Determine the (x, y) coordinate at the center of the cell enclosing the given text.  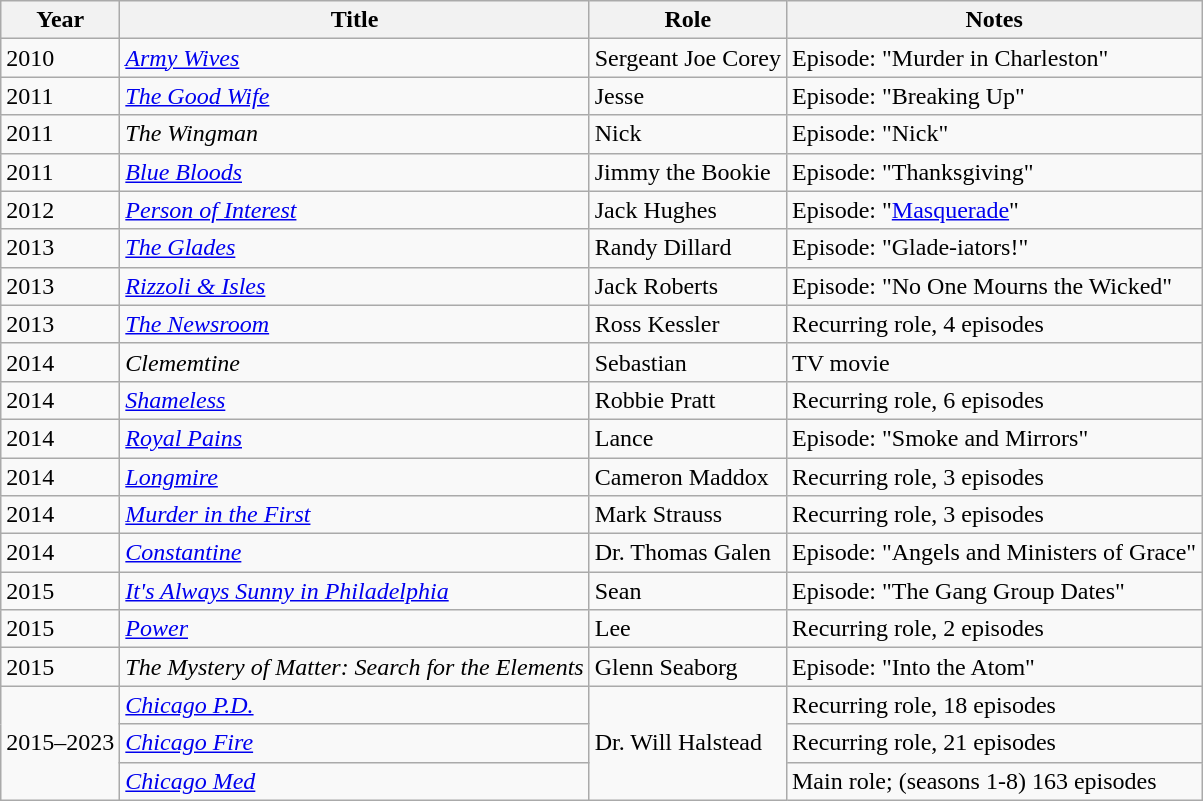
Episode: "Nick" (994, 134)
Shameless (354, 400)
Longmire (354, 477)
Army Wives (354, 58)
Lance (688, 438)
Blue Bloods (354, 172)
Dr. Will Halstead (688, 743)
Mark Strauss (688, 515)
Cameron Maddox (688, 477)
Sergeant Joe Corey (688, 58)
TV movie (994, 362)
Jesse (688, 96)
Nick (688, 134)
Sean (688, 591)
Recurring role, 18 episodes (994, 705)
Role (688, 20)
Main role; (seasons 1-8) 163 episodes (994, 781)
Rizzoli & Isles (354, 286)
Title (354, 20)
Sebastian (688, 362)
Jack Hughes (688, 210)
The Glades (354, 248)
Recurring role, 4 episodes (994, 324)
Recurring role, 21 episodes (994, 743)
Lee (688, 629)
Royal Pains (354, 438)
Constantine (354, 553)
Chicago Fire (354, 743)
2010 (60, 58)
2012 (60, 210)
Recurring role, 2 episodes (994, 629)
Power (354, 629)
Jimmy the Bookie (688, 172)
Episode: "Breaking Up" (994, 96)
Robbie Pratt (688, 400)
Jack Roberts (688, 286)
Episode: "Angels and Ministers of Grace" (994, 553)
Episode: "The Gang Group Dates" (994, 591)
The Mystery of Matter: Search for the Elements (354, 667)
Randy Dillard (688, 248)
Recurring role, 6 episodes (994, 400)
The Newsroom (354, 324)
The Good Wife (354, 96)
Episode: "Masquerade" (994, 210)
Chicago Med (354, 781)
Year (60, 20)
Murder in the First (354, 515)
Episode: "Glade-iators!" (994, 248)
2015–2023 (60, 743)
Episode: "Smoke and Mirrors" (994, 438)
Episode: "No One Mourns the Wicked" (994, 286)
Notes (994, 20)
Chicago P.D. (354, 705)
Dr. Thomas Galen (688, 553)
Episode: "Into the Atom" (994, 667)
Clememtine (354, 362)
Ross Kessler (688, 324)
Glenn Seaborg (688, 667)
The Wingman (354, 134)
Episode: "Thanksgiving" (994, 172)
Episode: "Murder in Charleston" (994, 58)
It's Always Sunny in Philadelphia (354, 591)
Person of Interest (354, 210)
